Identify which cell holds the provided text, then report its (X, Y) central coordinate. 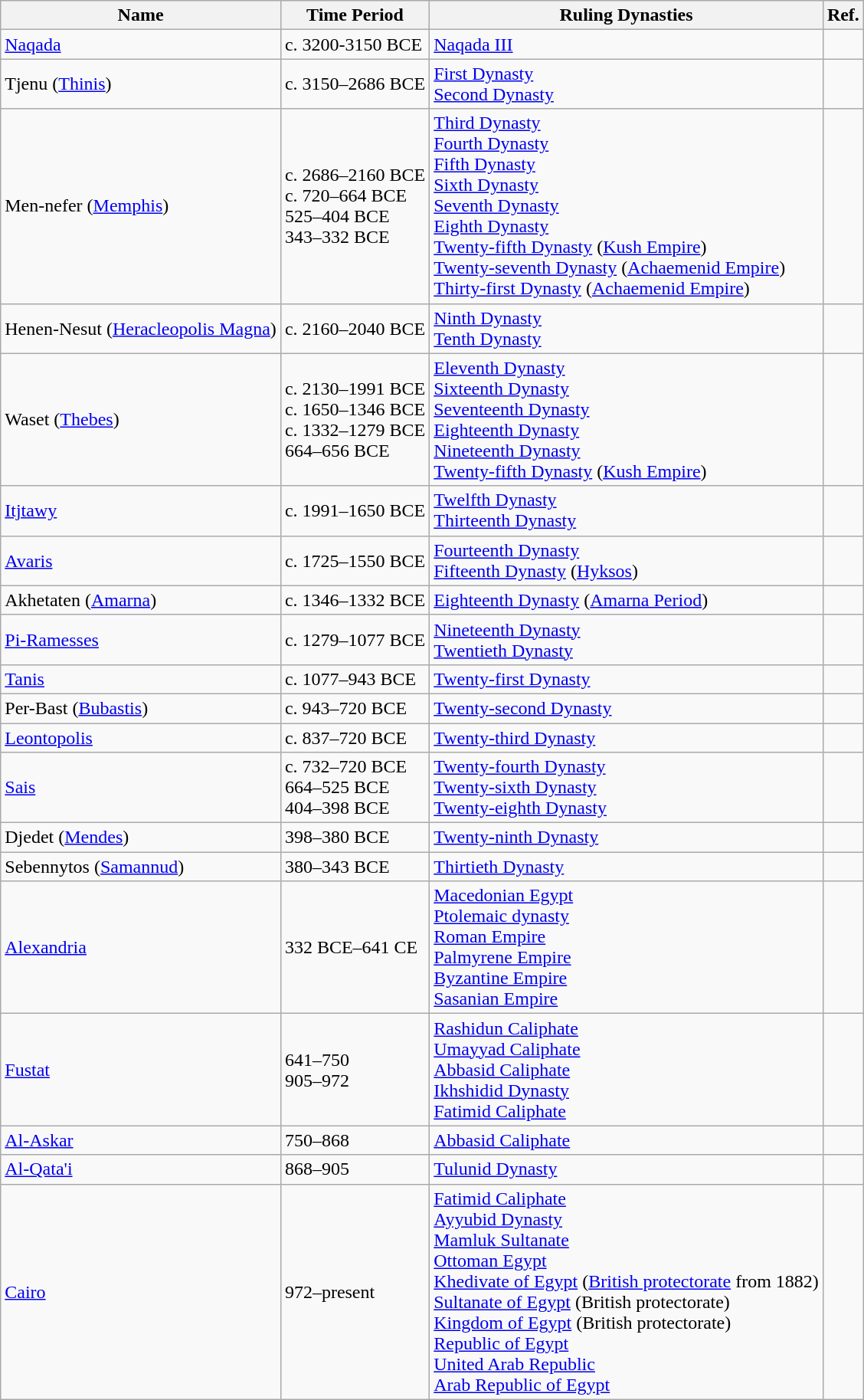
Sais (141, 788)
Al-Askar (141, 1140)
Nineteenth DynastyTwentieth Dynasty (627, 639)
Twelfth DynastyThirteenth Dynasty (627, 510)
c. 1725–1550 BCE (355, 561)
Rashidun CaliphateUmayyad CaliphateAbbasid CaliphateIkhshidid DynastyFatimid Caliphate (627, 1070)
Djedet (Mendes) (141, 838)
972–present (355, 1292)
Alexandria (141, 947)
c. 3200-3150 BCE (355, 44)
Naqada III (627, 44)
Akhetaten (Amarna) (141, 600)
Twenty-second Dynasty (627, 708)
Waset (Thebes) (141, 420)
Twenty-fourth DynastyTwenty-sixth DynastyTwenty-eighth Dynasty (627, 788)
380–343 BCE (355, 867)
Twenty-first Dynasty (627, 679)
Men-nefer (Memphis) (141, 206)
Abbasid Caliphate (627, 1140)
Fustat (141, 1070)
First DynastySecond Dynasty (627, 84)
Ninth DynastyTenth Dynasty (627, 328)
Tanis (141, 679)
Sebennytos (Samannud) (141, 867)
c. 1279–1077 BCE (355, 639)
Time Period (355, 15)
Leontopolis (141, 738)
Ruling Dynasties (627, 15)
c. 943–720 BCE (355, 708)
c. 1077–943 BCE (355, 679)
641–750905–972 (355, 1070)
Naqada (141, 44)
c. 837–720 BCE (355, 738)
Henen-Nesut (Heracleopolis Magna) (141, 328)
Cairo (141, 1292)
c. 2130–1991 BCEc. 1650–1346 BCEc. 1332–1279 BCE664–656 BCE (355, 420)
c. 3150–2686 BCE (355, 84)
c. 2160–2040 BCE (355, 328)
Tulunid Dynasty (627, 1169)
Eleventh DynastySixteenth DynastySeventeenth DynastyEighteenth DynastyNineteenth DynastyTwenty-fifth Dynasty (Kush Empire) (627, 420)
398–380 BCE (355, 838)
750–868 (355, 1140)
Twenty-ninth Dynasty (627, 838)
332 BCE–641 CE (355, 947)
Macedonian EgyptPtolemaic dynastyRoman EmpirePalmyrene EmpireByzantine EmpireSasanian Empire (627, 947)
Al-Qata'i (141, 1169)
Pi-Ramesses (141, 639)
Per-Bast (Bubastis) (141, 708)
Eighteenth Dynasty (Amarna Period) (627, 600)
Ref. (843, 15)
Twenty-third Dynasty (627, 738)
Tjenu (Thinis) (141, 84)
c. 1346–1332 BCE (355, 600)
868–905 (355, 1169)
Avaris (141, 561)
Name (141, 15)
Thirtieth Dynasty (627, 867)
c. 2686–2160 BCEc. 720–664 BCE525–404 BCE343–332 BCE (355, 206)
c. 1991–1650 BCE (355, 510)
Fourteenth DynastyFifteenth Dynasty (Hyksos) (627, 561)
c. 732–720 BCE664–525 BCE404–398 BCE (355, 788)
Itjtawy (141, 510)
